Find where the given text appears and provide that cell's center as (x, y) coordinate. 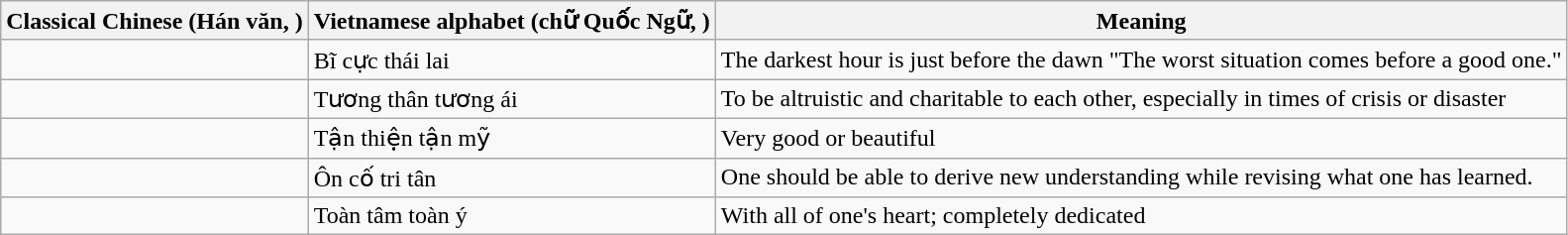
Meaning (1141, 21)
To be altruistic and charitable to each other, especially in times of crisis or disaster (1141, 99)
With all of one's heart; completely dedicated (1141, 216)
One should be able to derive new understanding while revising what one has learned. (1141, 177)
Ôn cố tri tân (511, 177)
The darkest hour is just before the dawn "The worst situation comes before a good one." (1141, 59)
Tương thân tương ái (511, 99)
Tận thiện tận mỹ (511, 138)
Classical Chinese (Hán văn, ) (155, 21)
Very good or beautiful (1141, 138)
Bĩ cực thái lai (511, 59)
Vietnamese alphabet (chữ Quốc Ngữ, ) (511, 21)
Toàn tâm toàn ý (511, 216)
